From the cell containing the given text, extract its center point as [x, y] coordinate. 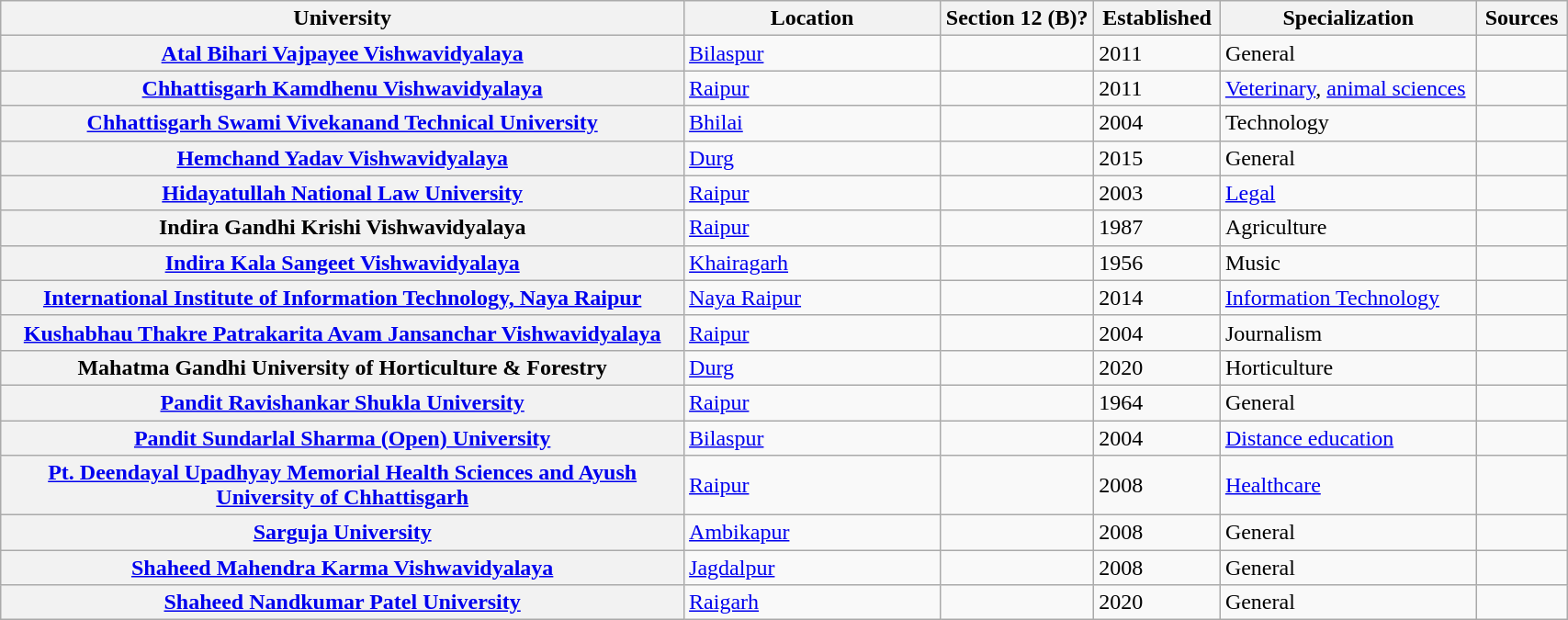
Sarguja University [343, 533]
Naya Raipur [812, 298]
1964 [1157, 402]
Indira Gandhi Krishi Vishwavidyalaya [343, 228]
Information Technology [1348, 298]
Ambikapur [812, 533]
Shaheed Mahendra Karma Vishwavidyalaya [343, 568]
Pandit Sundarlal Sharma (Open) University [343, 438]
Mahatma Gandhi University of Horticulture & Forestry [343, 367]
Pt. Deendayal Upadhyay Memorial Health Sciences and Ayush University of Chhattisgarh [343, 485]
Veterinary, animal sciences [1348, 88]
Music [1348, 263]
Bhilai [812, 123]
Indira Kala Sangeet Vishwavidyalaya [343, 263]
1987 [1157, 228]
1956 [1157, 263]
Jagdalpur [812, 568]
Atal Bihari Vajpayee Vishwavidyalaya [343, 53]
Shaheed Nandkumar Patel University [343, 603]
Horticulture [1348, 367]
Technology [1348, 123]
Pandit Ravishankar Shukla University [343, 402]
Location [812, 18]
Khairagarh [812, 263]
Raigarh [812, 603]
International Institute of Information Technology, Naya Raipur [343, 298]
University [343, 18]
2015 [1157, 158]
Hidayatullah National Law University [343, 193]
Section 12 (B)? [1016, 18]
Distance education [1348, 438]
Hemchand Yadav Vishwavidyalaya [343, 158]
Agriculture [1348, 228]
Sources [1521, 18]
Kushabhau Thakre Patrakarita Avam Jansanchar Vishwavidyalaya [343, 333]
2003 [1157, 193]
Healthcare [1348, 485]
Established [1157, 18]
Legal [1348, 193]
2014 [1157, 298]
Specialization [1348, 18]
Chhattisgarh Kamdhenu Vishwavidyalaya [343, 88]
Journalism [1348, 333]
Chhattisgarh Swami Vivekanand Technical University [343, 123]
